For the text-containing cell, return its midpoint in [x, y] coordinate format. 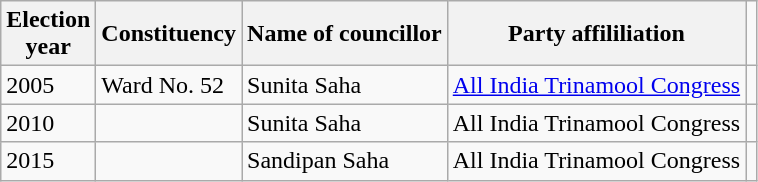
Party affililiation [596, 34]
Ward No. 52 [169, 85]
Name of councillor [345, 34]
2005 [48, 85]
Sandipan Saha [345, 161]
Constituency [169, 34]
2015 [48, 161]
2010 [48, 123]
Election year [48, 34]
